Determine the [X, Y] coordinate at the center of the cell enclosing the given text.  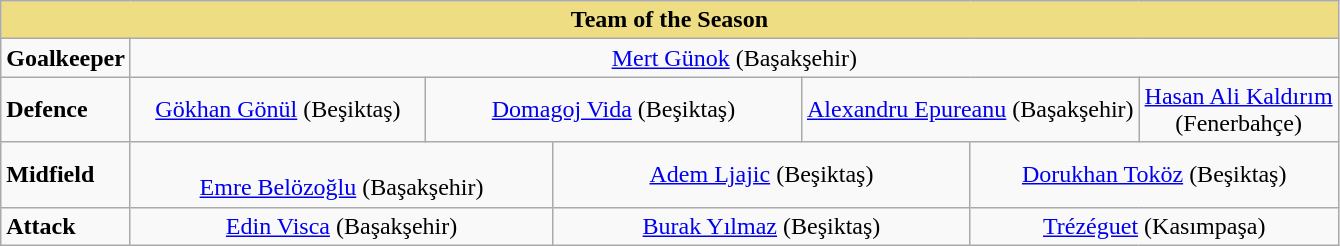
Team of the Season [670, 20]
Burak Yılmaz (Beşiktaş) [762, 226]
Dorukhan Toköz (Beşiktaş) [1154, 174]
Trézéguet (Kasımpaşa) [1154, 226]
Gökhan Gönül (Beşiktaş) [278, 110]
Hasan Ali Kaldırım(Fenerbahçe) [1238, 110]
Mert Günok (Başakşehir) [734, 58]
Attack [66, 226]
Alexandru Epureanu (Başakşehir) [970, 110]
Adem Ljajic (Beşiktaş) [762, 174]
Goalkeeper [66, 58]
Defence [66, 110]
Domagoj Vida (Beşiktaş) [613, 110]
Edin Visca (Başakşehir) [341, 226]
Midfield [66, 174]
Emre Belözoğlu (Başakşehir) [341, 174]
